Identify which cell holds the provided text, then report its [X, Y] central coordinate. 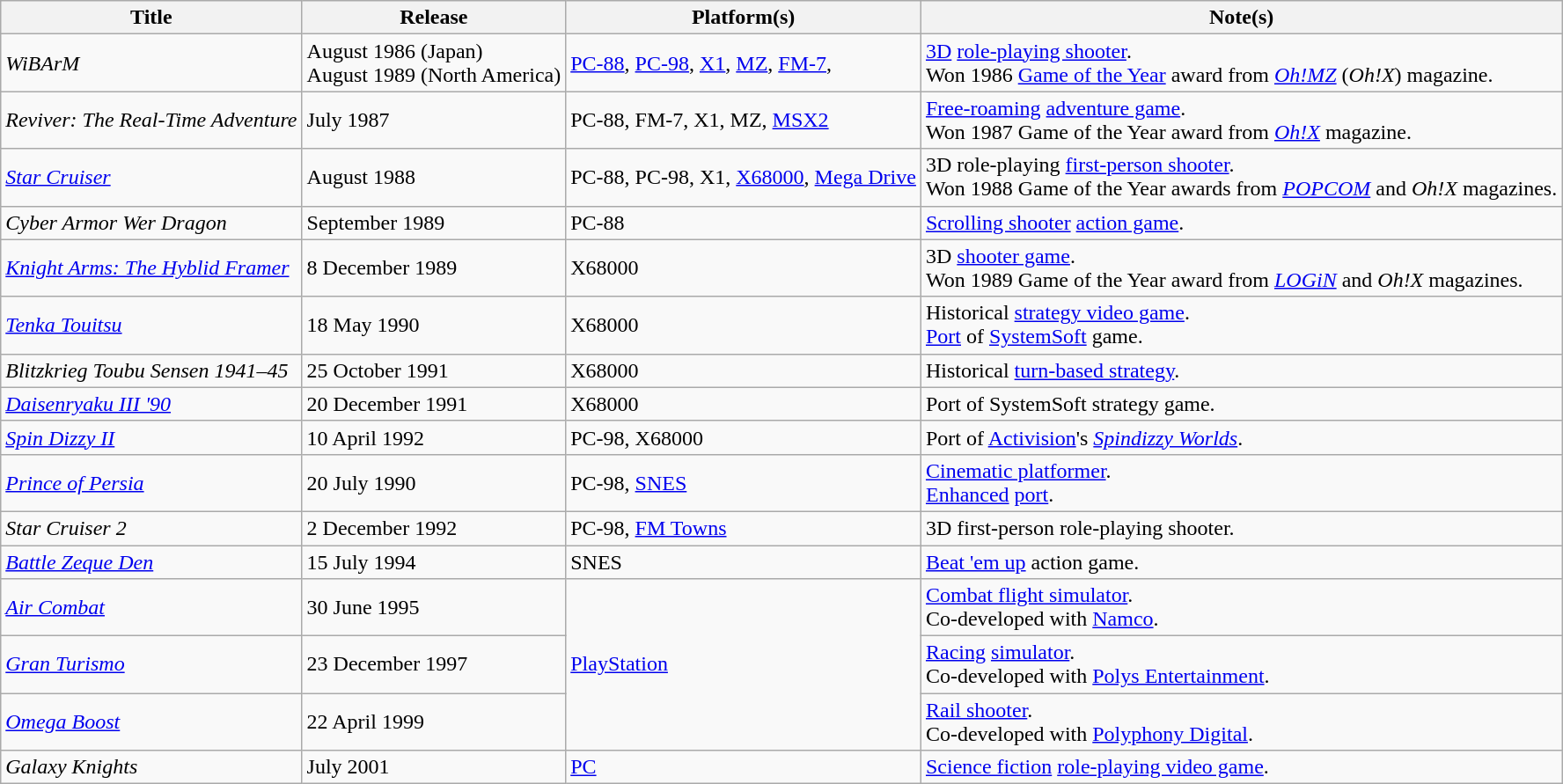
PlayStation [744, 665]
Cinematic platformer. Enhanced port. [1241, 482]
10 April 1992 [434, 437]
Port of Activision's Spindizzy Worlds. [1241, 437]
Title [151, 18]
SNES [744, 562]
PC-88, FM-7, X1, MZ, MSX2 [744, 120]
22 April 1999 [434, 722]
3D shooter game. Won 1989 Game of the Year award from LOGiN and Oh!X magazines. [1241, 267]
PC-98, FM Towns [744, 528]
3D first-person role-playing shooter. [1241, 528]
15 July 1994 [434, 562]
Release [434, 18]
Tenka Touitsu [151, 326]
July 1987 [434, 120]
Star Cruiser [151, 178]
Free-roaming adventure game. Won 1987 Game of the Year award from Oh!X magazine. [1241, 120]
Platform(s) [744, 18]
30 June 1995 [434, 607]
Omega Boost [151, 722]
Battle Zeque Den [151, 562]
Combat flight simulator. Co-developed with Namco. [1241, 607]
Historical turn-based strategy. [1241, 370]
PC-88 [744, 223]
Port of SystemSoft strategy game. [1241, 404]
Blitzkrieg Toubu Sensen 1941–45 [151, 370]
20 July 1990 [434, 482]
July 2001 [434, 767]
Science fiction role-playing video game. [1241, 767]
Scrolling shooter action game. [1241, 223]
8 December 1989 [434, 267]
PC-88, PC-98, X1, X68000, Mega Drive [744, 178]
September 1989 [434, 223]
PC-98, SNES [744, 482]
Historical strategy video game. Port of SystemSoft game. [1241, 326]
23 December 1997 [434, 665]
WiBArM [151, 63]
Racing simulator. Co-developed with Polys Entertainment. [1241, 665]
Beat 'em up action game. [1241, 562]
20 December 1991 [434, 404]
3D role-playing shooter. Won 1986 Game of the Year award from Oh!MZ (Oh!X) magazine. [1241, 63]
Galaxy Knights [151, 767]
Daisenryaku III '90 [151, 404]
18 May 1990 [434, 326]
Cyber Armor Wer Dragon [151, 223]
Knight Arms: The Hyblid Framer [151, 267]
Rail shooter. Co-developed with Polyphony Digital. [1241, 722]
Prince of Persia [151, 482]
Reviver: The Real-Time Adventure [151, 120]
PC-98, X68000 [744, 437]
Gran Turismo [151, 665]
25 October 1991 [434, 370]
PC-88, PC-98, X1, MZ, FM-7, [744, 63]
2 December 1992 [434, 528]
Star Cruiser 2 [151, 528]
August 1988 [434, 178]
Air Combat [151, 607]
Spin Dizzy II [151, 437]
3D role-playing first-person shooter. Won 1988 Game of the Year awards from POPCOM and Oh!X magazines. [1241, 178]
PC [744, 767]
August 1986 (Japan) August 1989 (North America) [434, 63]
Note(s) [1241, 18]
